Provide the (x, y) coordinate of the cell's center where the given text is located.  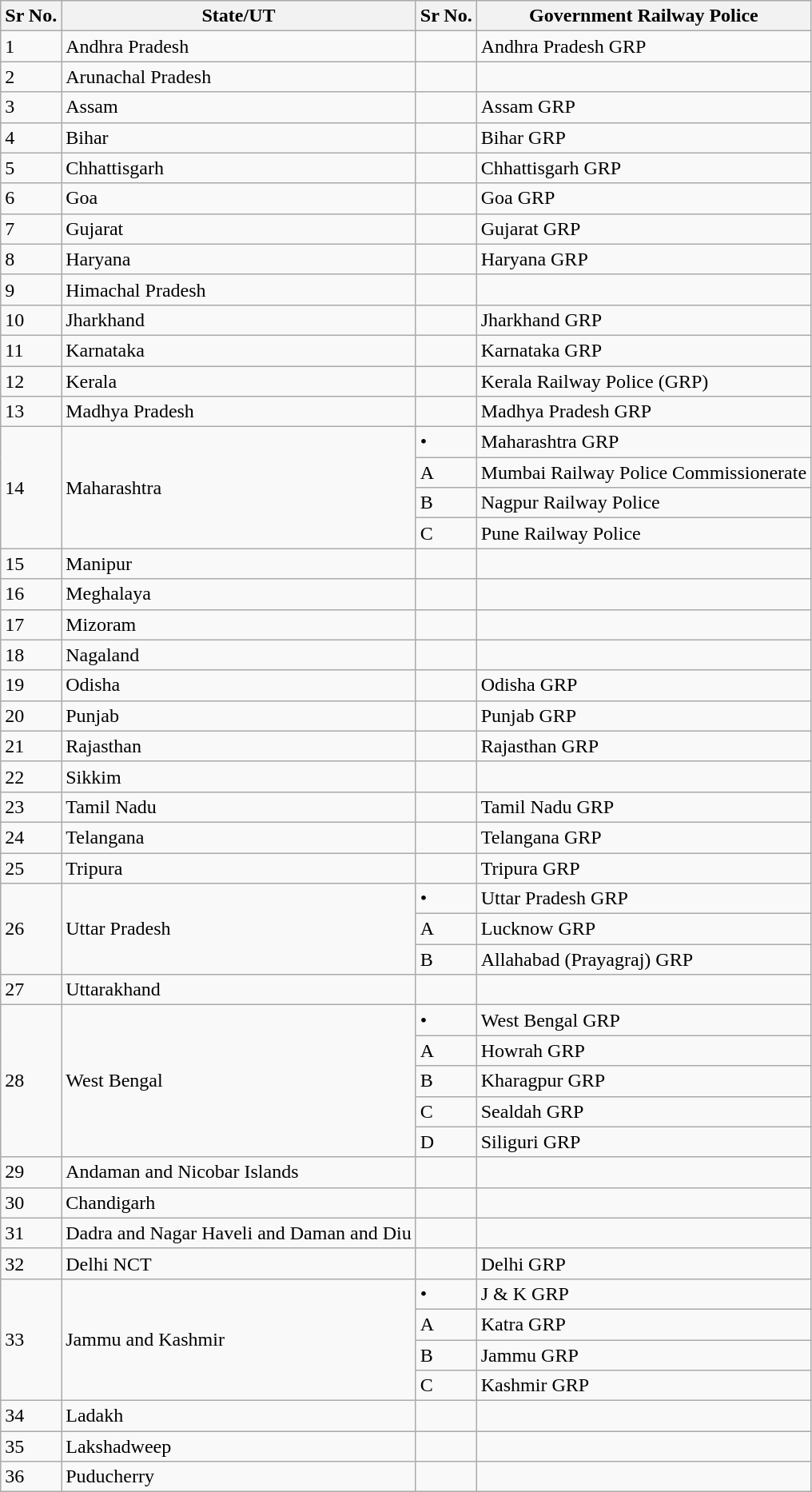
Andhra Pradesh (239, 46)
Rajasthan GRP (643, 746)
Odisha (239, 685)
Tripura GRP (643, 868)
32 (31, 1263)
18 (31, 655)
Uttarakhand (239, 990)
Howrah GRP (643, 1051)
Karnataka (239, 350)
Uttar Pradesh (239, 929)
22 (31, 776)
Jharkhand (239, 320)
Jammu and Kashmir (239, 1339)
Kerala Railway Police (GRP) (643, 381)
J & K GRP (643, 1294)
Kharagpur GRP (643, 1081)
Telangana (239, 837)
6 (31, 198)
Goa (239, 198)
Andaman and Nicobar Islands (239, 1172)
Rajasthan (239, 746)
2 (31, 77)
Gujarat (239, 229)
7 (31, 229)
23 (31, 807)
Jammu GRP (643, 1355)
Chhattisgarh GRP (643, 168)
Uttar Pradesh GRP (643, 899)
Telangana GRP (643, 837)
Arunachal Pradesh (239, 77)
Assam (239, 107)
12 (31, 381)
8 (31, 259)
30 (31, 1203)
Haryana GRP (643, 259)
Tamil Nadu (239, 807)
Ladakh (239, 1416)
Maharashtra GRP (643, 442)
Chhattisgarh (239, 168)
Jharkhand GRP (643, 320)
Gujarat GRP (643, 229)
Bihar GRP (643, 138)
10 (31, 320)
D (446, 1142)
1 (31, 46)
5 (31, 168)
Delhi GRP (643, 1263)
29 (31, 1172)
Chandigarh (239, 1203)
Lucknow GRP (643, 929)
20 (31, 716)
17 (31, 624)
21 (31, 746)
Andhra Pradesh GRP (643, 46)
Tripura (239, 868)
Odisha GRP (643, 685)
Delhi NCT (239, 1263)
3 (31, 107)
Madhya Pradesh GRP (643, 412)
Assam GRP (643, 107)
24 (31, 837)
Madhya Pradesh (239, 412)
27 (31, 990)
Haryana (239, 259)
West Bengal GRP (643, 1020)
Government Railway Police (643, 16)
11 (31, 350)
34 (31, 1416)
Sealdah GRP (643, 1111)
Sikkim (239, 776)
28 (31, 1081)
Dadra and Nagar Haveli and Daman and Diu (239, 1233)
Goa GRP (643, 198)
33 (31, 1339)
Manipur (239, 564)
4 (31, 138)
25 (31, 868)
Mumbai Railway Police Commissionerate (643, 473)
Himachal Pradesh (239, 289)
9 (31, 289)
13 (31, 412)
Lakshadweep (239, 1446)
Punjab (239, 716)
State/UT (239, 16)
Nagpur Railway Police (643, 503)
15 (31, 564)
Punjab GRP (643, 716)
Bihar (239, 138)
19 (31, 685)
Maharashtra (239, 488)
Mizoram (239, 624)
36 (31, 1477)
West Bengal (239, 1081)
14 (31, 488)
26 (31, 929)
Katra GRP (643, 1324)
Tamil Nadu GRP (643, 807)
Allahabad (Prayagraj) GRP (643, 959)
Kerala (239, 381)
Nagaland (239, 655)
Pune Railway Police (643, 533)
16 (31, 594)
Puducherry (239, 1477)
31 (31, 1233)
Meghalaya (239, 594)
Karnataka GRP (643, 350)
Kashmir GRP (643, 1386)
35 (31, 1446)
Siliguri GRP (643, 1142)
